Return the [X, Y] coordinate for the center point of the cell that contains the specified text.  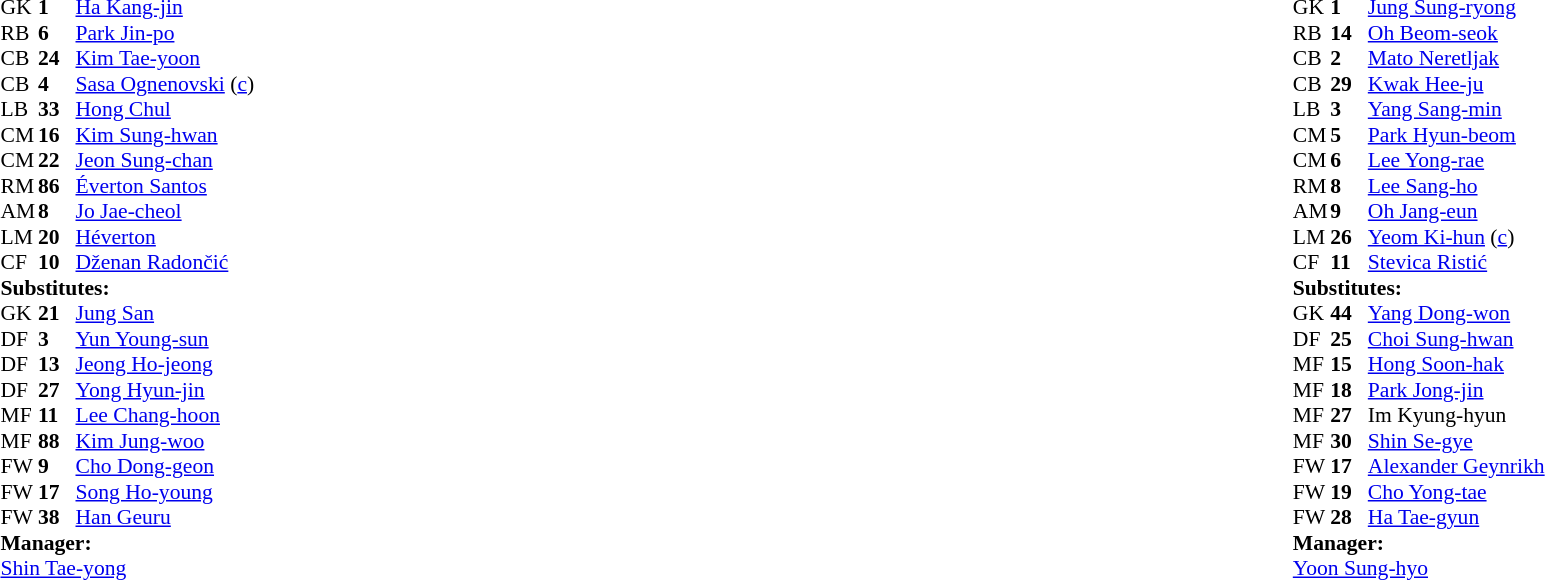
Oh Jang-eun [1456, 211]
2 [1349, 59]
Yang Dong-won [1456, 313]
Choi Sung-hwan [1456, 339]
25 [1349, 339]
Cho Dong-geon [166, 467]
Jung San [166, 313]
Stevica Ristić [1456, 263]
Park Hyun-beom [1456, 135]
4 [57, 84]
Yong Hyun-jin [166, 390]
Jeong Ho-jeong [166, 365]
Oh Beom-seok [1456, 33]
Kim Sung-hwan [166, 135]
18 [1349, 390]
Kim Jung-woo [166, 441]
Lee Chang-hoon [166, 415]
38 [57, 517]
Héverton [166, 237]
Song Ho-young [166, 492]
28 [1349, 517]
20 [57, 237]
Jeon Sung-chan [166, 161]
30 [1349, 441]
Hong Soon-hak [1456, 365]
Im Kyung-hyun [1456, 415]
Yang Sang-min [1456, 109]
24 [57, 59]
22 [57, 161]
21 [57, 313]
Yun Young-sun [166, 339]
Dženan Radončić [166, 263]
Ha Tae-gyun [1456, 517]
44 [1349, 313]
Kim Tae-yoon [166, 59]
Éverton Santos [166, 186]
Lee Yong-rae [1456, 161]
26 [1349, 237]
16 [57, 135]
Kwak Hee-ju [1456, 84]
Sasa Ognenovski (c) [166, 84]
Lee Sang-ho [1456, 186]
Han Geuru [166, 517]
13 [57, 365]
Shin Se-gye [1456, 441]
15 [1349, 365]
5 [1349, 135]
Cho Yong-tae [1456, 492]
10 [57, 263]
Park Jong-jin [1456, 390]
86 [57, 186]
Alexander Geynrikh [1456, 467]
33 [57, 109]
Yeom Ki-hun (c) [1456, 237]
19 [1349, 492]
Jo Jae-cheol [166, 211]
29 [1349, 84]
Park Jin-po [166, 33]
Hong Chul [166, 109]
88 [57, 441]
Mato Neretljak [1456, 59]
14 [1349, 33]
